For the text-containing cell, return its midpoint in (x, y) coordinate format. 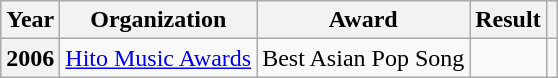
Result (508, 20)
2006 (30, 58)
Organization (158, 20)
Year (30, 20)
Award (364, 20)
Best Asian Pop Song (364, 58)
Hito Music Awards (158, 58)
